Locate the cell with the specified text and output its [x, y] center coordinate. 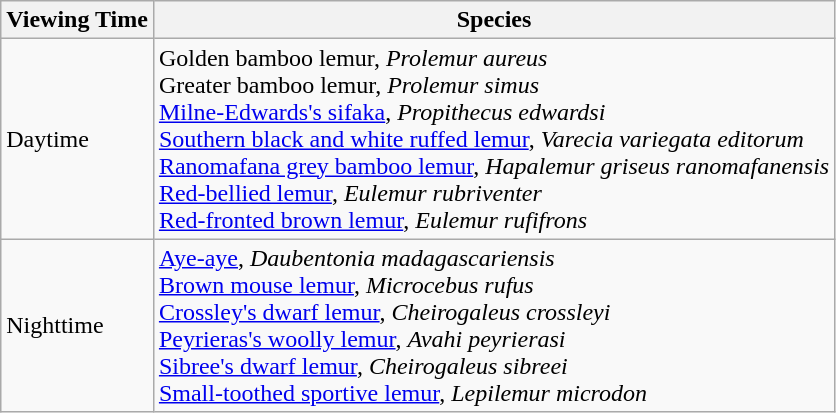
Daytime [78, 139]
Viewing Time [78, 20]
Species [494, 20]
Nighttime [78, 326]
